Determine the (X, Y) coordinate at the center of the cell enclosing the given text.  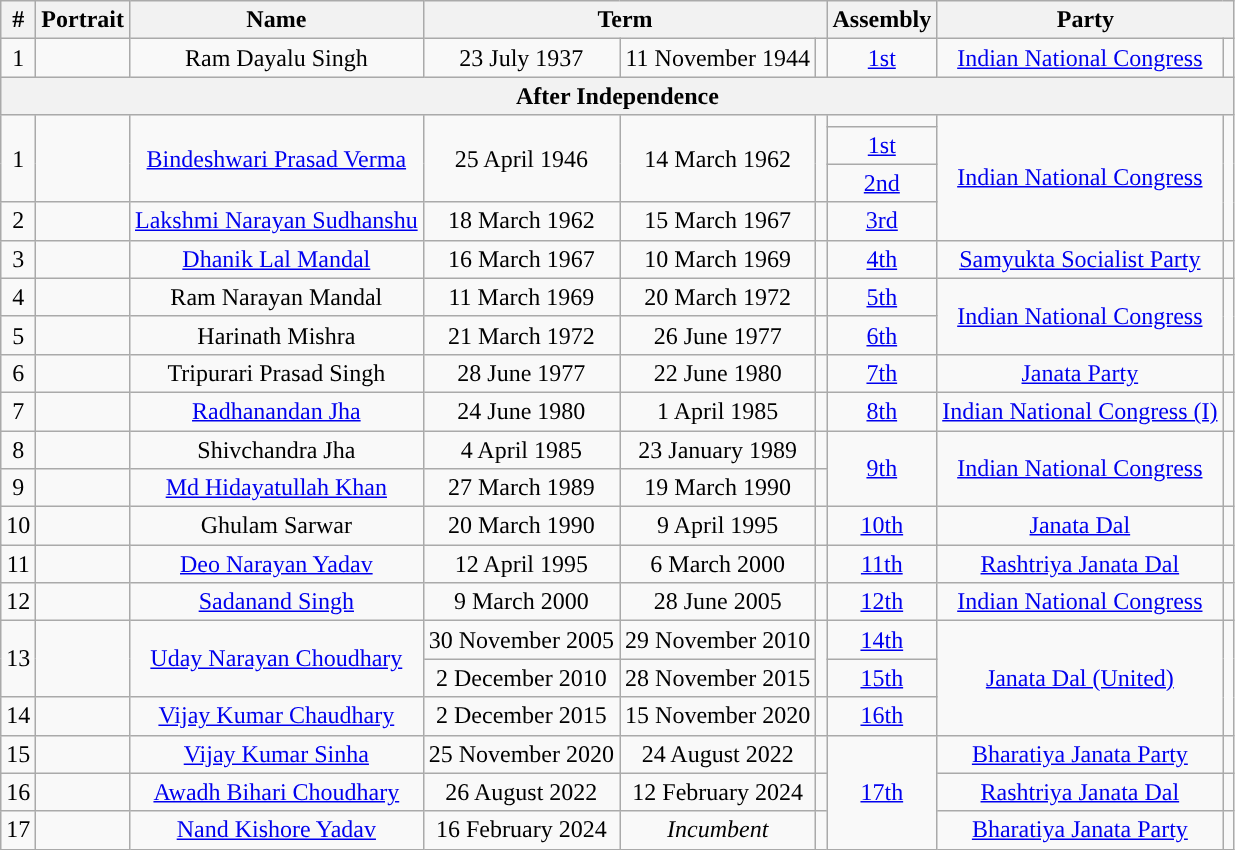
3 (18, 259)
Janata Party (1080, 373)
5th (882, 297)
15th (882, 678)
4 (18, 297)
Radhanandan Jha (276, 411)
28 June 1977 (521, 373)
Harinath Mishra (276, 335)
17 (18, 830)
21 March 1972 (521, 335)
10 March 1969 (718, 259)
Shivchandra Jha (276, 449)
Deo Narayan Yadav (276, 564)
Name (276, 20)
Ram Dayalu Singh (276, 58)
30 November 2005 (521, 640)
19 March 1990 (718, 488)
4 April 1985 (521, 449)
10 (18, 526)
2 December 2015 (521, 716)
Dhanik Lal Mandal (276, 259)
26 June 1977 (718, 335)
Incumbent (718, 830)
16 February 2024 (521, 830)
Janata Dal (United) (1080, 678)
26 August 2022 (521, 792)
7 (18, 411)
11 November 1944 (718, 58)
24 June 1980 (521, 411)
28 November 2015 (718, 678)
9th (882, 468)
23 July 1937 (521, 58)
6th (882, 335)
15 March 1967 (718, 221)
Vijay Kumar Chaudhary (276, 716)
6 (18, 373)
14th (882, 640)
14 (18, 716)
1 April 1985 (718, 411)
Janata Dal (1080, 526)
Term (625, 20)
27 March 1989 (521, 488)
Uday Narayan Choudhary (276, 659)
Party (1086, 20)
13 (18, 659)
12th (882, 602)
Portrait (83, 20)
8 (18, 449)
12 (18, 602)
18 March 1962 (521, 221)
Ram Narayan Mandal (276, 297)
22 June 1980 (718, 373)
11th (882, 564)
4th (882, 259)
9 April 1995 (718, 526)
16 March 1967 (521, 259)
Vijay Kumar Sinha (276, 754)
7th (882, 373)
24 August 2022 (718, 754)
Awadh Bihari Choudhary (276, 792)
15 November 2020 (718, 716)
25 April 1946 (521, 158)
# (18, 20)
Tripurari Prasad Singh (276, 373)
Samyukta Socialist Party (1080, 259)
Sadanand Singh (276, 602)
Assembly (882, 20)
28 June 2005 (718, 602)
16th (882, 716)
20 March 1972 (718, 297)
5 (18, 335)
29 November 2010 (718, 640)
Bindeshwari Prasad Verma (276, 158)
20 March 1990 (521, 526)
2 (18, 221)
23 January 1989 (718, 449)
3rd (882, 221)
9 March 2000 (521, 602)
17th (882, 792)
Indian National Congress (I) (1080, 411)
Nand Kishore Yadav (276, 830)
Lakshmi Narayan Sudhanshu (276, 221)
12 April 1995 (521, 564)
14 March 1962 (718, 158)
15 (18, 754)
Md Hidayatullah Khan (276, 488)
8th (882, 411)
2nd (882, 183)
11 March 1969 (521, 297)
11 (18, 564)
16 (18, 792)
12 February 2024 (718, 792)
6 March 2000 (718, 564)
9 (18, 488)
25 November 2020 (521, 754)
Ghulam Sarwar (276, 526)
10th (882, 526)
After Independence (618, 96)
2 December 2010 (521, 678)
